Scan for the cell matching the given text and deliver its (x, y) coordinate at center. 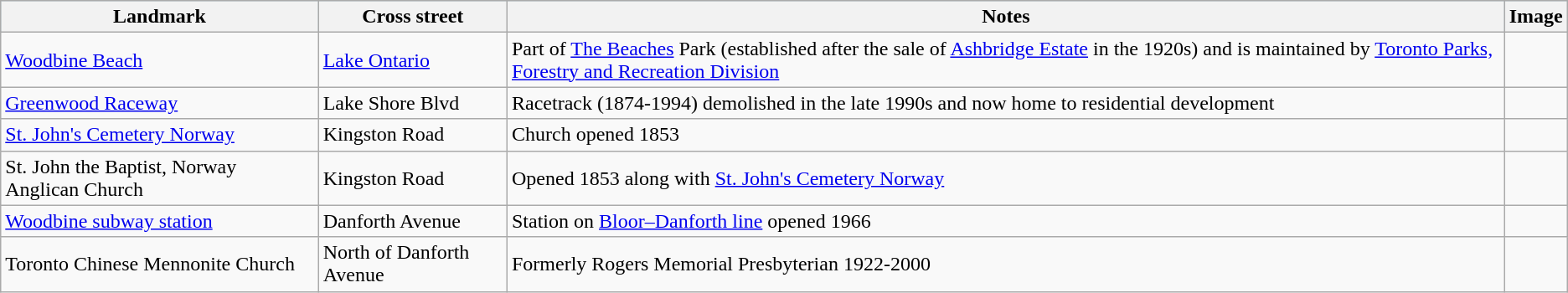
Formerly Rogers Memorial Presbyterian 1922-2000 (1005, 265)
Racetrack (1874-1994) demolished in the late 1990s and now home to residential development (1005, 103)
Opened 1853 along with St. John's Cemetery Norway (1005, 177)
St. John's Cemetery Norway (159, 135)
Lake Shore Blvd (412, 103)
Landmark (159, 17)
Danforth Avenue (412, 221)
Woodbine subway station (159, 221)
Woodbine Beach (159, 60)
Greenwood Raceway (159, 103)
North of Danforth Avenue (412, 265)
Image (1536, 17)
Lake Ontario (412, 60)
Toronto Chinese Mennonite Church (159, 265)
Station on Bloor–Danforth line opened 1966 (1005, 221)
St. John the Baptist, Norway Anglican Church (159, 177)
Church opened 1853 (1005, 135)
Notes (1005, 17)
Cross street (412, 17)
